Search for the cell housing the specified text and yield its [X, Y] center coordinate. 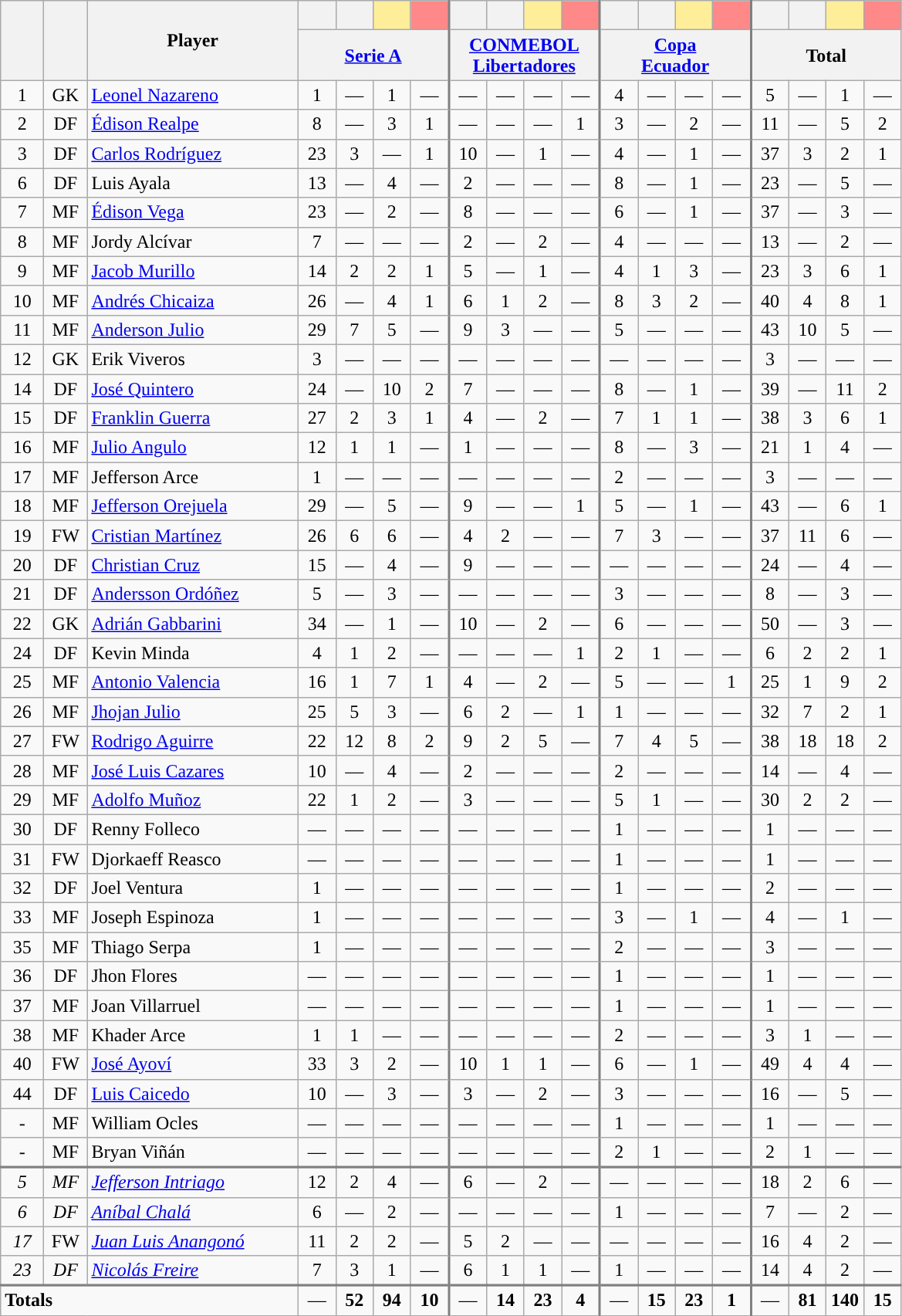
Adolfo Muñoz [193, 800]
Carlos Rodríguez [193, 154]
Jefferson Orejuela [193, 506]
CopaEcuador [675, 56]
Andersson Ordóñez [193, 594]
20 [22, 565]
34 [316, 624]
Joel Ventura [193, 888]
Jacob Murillo [193, 271]
36 [22, 976]
José Quintero [193, 388]
José Luis Cazares [193, 770]
Renny Folleco [193, 829]
Bryan Viñán [193, 1152]
Player [193, 40]
José Ayoví [193, 1064]
140 [846, 1300]
Jhon Flores [193, 976]
William Ocles [193, 1123]
Luis Ayala [193, 183]
Khader Arce [193, 1035]
39 [770, 388]
Jefferson Intriago [193, 1182]
Joan Villarruel [193, 1006]
19 [22, 536]
31 [22, 859]
Andrés Chicaiza [193, 300]
Julio Angulo [193, 448]
52 [355, 1300]
Erik Viveros [193, 359]
Kevin Minda [193, 653]
Djorkaeff Reasco [193, 859]
94 [392, 1300]
Édison Realpe [193, 124]
Totals [150, 1300]
Leonel Nazareno [193, 95]
Christian Cruz [193, 565]
49 [770, 1064]
Jordy Alcívar [193, 242]
Adrián Gabbarini [193, 624]
Rodrigo Aguirre [193, 741]
Serie A [373, 56]
Jefferson Arce [193, 477]
Cristian Martínez [193, 536]
Jhojan Julio [193, 712]
Nicolás Freire [193, 1270]
50 [770, 624]
Joseph Espinoza [193, 918]
Luis Caicedo [193, 1094]
81 [807, 1300]
Total [826, 56]
CONMEBOLLibertadores [524, 56]
Anderson Julio [193, 330]
Édison Vega [193, 212]
Franklin Guerra [193, 418]
Juan Luis Anangonó [193, 1241]
35 [22, 947]
Antonio Valencia [193, 682]
28 [22, 770]
Aníbal Chalá [193, 1212]
Thiago Serpa [193, 947]
44 [22, 1094]
